From the cell containing the given text, extract its center point as (x, y) coordinate. 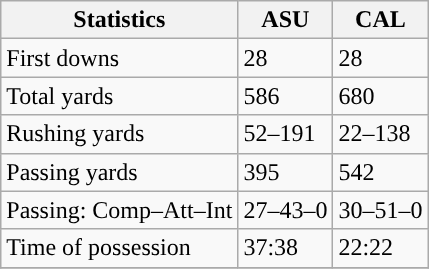
Total yards (120, 96)
27–43–0 (286, 210)
52–191 (286, 134)
586 (286, 96)
542 (380, 172)
Time of possession (120, 248)
ASU (286, 20)
680 (380, 96)
37:38 (286, 248)
30–51–0 (380, 210)
First downs (120, 58)
22:22 (380, 248)
CAL (380, 20)
22–138 (380, 134)
Rushing yards (120, 134)
Passing: Comp–Att–Int (120, 210)
Passing yards (120, 172)
Statistics (120, 20)
395 (286, 172)
